Detect which cell encompasses the target text, then output its [X, Y] center coordinate. 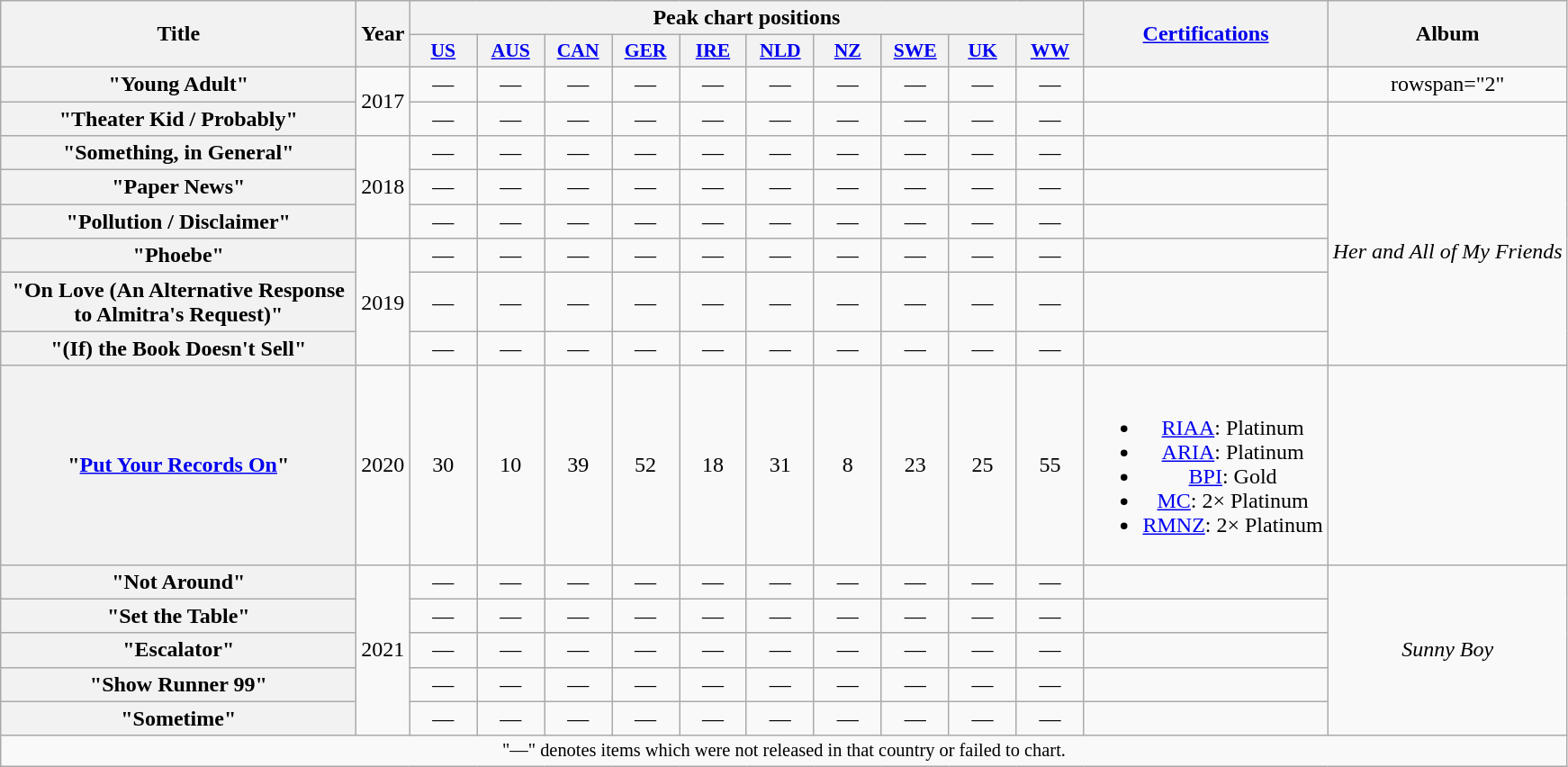
2019 [383, 302]
"On Love (An Alternative Response to Almitra's Request)" [178, 302]
US [443, 51]
NLD [779, 51]
"Not Around" [178, 582]
8 [848, 465]
GER [646, 51]
"Escalator" [178, 650]
IRE [713, 51]
CAN [578, 51]
rowspan="2" [1447, 84]
RIAA: PlatinumARIA: PlatinumBPI: GoldMC: 2× PlatinumRMNZ: 2× Platinum [1206, 465]
"Set the Table" [178, 616]
39 [578, 465]
2018 [383, 187]
52 [646, 465]
2017 [383, 101]
UK [983, 51]
Her and All of My Friends [1447, 250]
30 [443, 465]
NZ [848, 51]
"Theater Kid / Probably" [178, 118]
25 [983, 465]
"Young Adult" [178, 84]
31 [779, 465]
2021 [383, 650]
"Put Your Records On" [178, 465]
2020 [383, 465]
Year [383, 34]
55 [1050, 465]
"Sometime" [178, 718]
Sunny Boy [1447, 650]
"Something, in General" [178, 153]
Certifications [1206, 34]
"—" denotes items which were not released in that country or failed to chart. [784, 751]
SWE [915, 51]
"Pollution / Disclaimer" [178, 221]
AUS [511, 51]
Peak chart positions [747, 18]
Title [178, 34]
"Show Runner 99" [178, 684]
"Paper News" [178, 187]
Album [1447, 34]
18 [713, 465]
"(If) the Book Doesn't Sell" [178, 348]
WW [1050, 51]
10 [511, 465]
23 [915, 465]
"Phoebe" [178, 256]
